Provide the (x, y) coordinate of the cell's center where the given text is located.  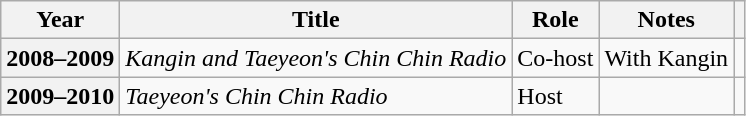
Co-host (556, 58)
2009–2010 (60, 96)
Kangin and Taeyeon's Chin Chin Radio (316, 58)
Host (556, 96)
Role (556, 20)
With Kangin (666, 58)
Notes (666, 20)
2008–2009 (60, 58)
Taeyeon's Chin Chin Radio (316, 96)
Title (316, 20)
Year (60, 20)
